Locate the cell with the specified text and output its (X, Y) center coordinate. 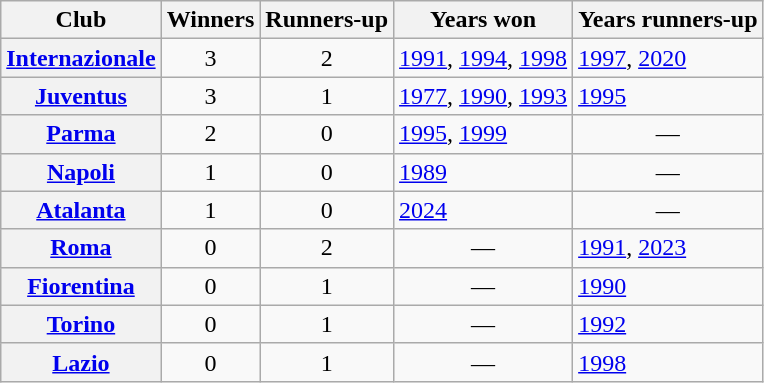
Runners-up (327, 20)
2024 (484, 210)
1998 (668, 362)
1997, 2020 (668, 58)
Roma (81, 248)
1995, 1999 (484, 134)
Torino (81, 324)
1990 (668, 286)
1992 (668, 324)
Parma (81, 134)
Years runners-up (668, 20)
Fiorentina (81, 286)
Winners (210, 20)
1991, 2023 (668, 248)
Atalanta (81, 210)
1989 (484, 172)
Juventus (81, 96)
Napoli (81, 172)
Club (81, 20)
1977, 1990, 1993 (484, 96)
Years won (484, 20)
1991, 1994, 1998 (484, 58)
1995 (668, 96)
Internazionale (81, 58)
Lazio (81, 362)
